Return (X, Y) of the center of cell containing provided text 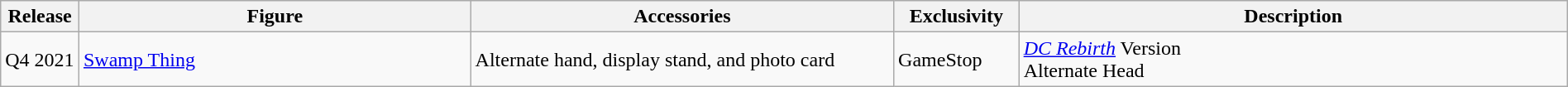
Figure (275, 17)
Alternate hand, display stand, and photo card (682, 60)
Exclusivity (957, 17)
GameStop (957, 60)
Accessories (682, 17)
Swamp Thing (275, 60)
Q4 2021 (40, 60)
DC Rebirth VersionAlternate Head (1293, 60)
Release (40, 17)
Description (1293, 17)
